Output the [X, Y] coordinate of the center of the cell containing the given text.  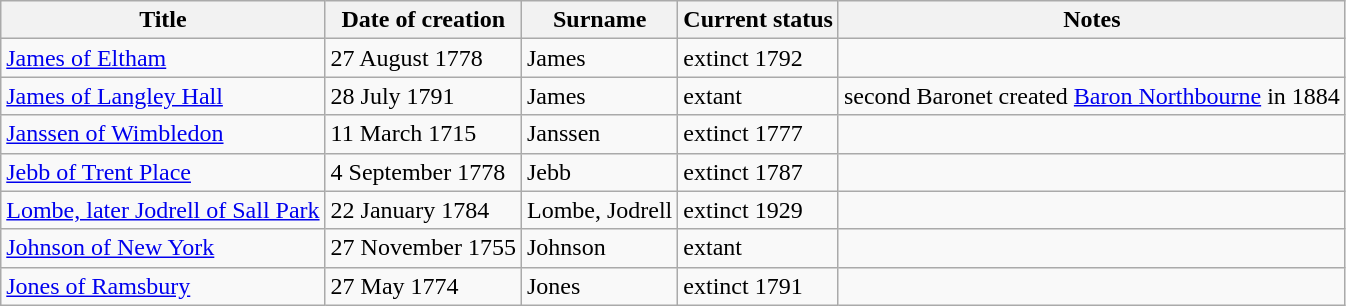
27 August 1778 [423, 58]
Jones [599, 286]
Jebb of Trent Place [163, 172]
extinct 1792 [758, 58]
extinct 1791 [758, 286]
Title [163, 20]
Johnson [599, 248]
James of Langley Hall [163, 96]
Surname [599, 20]
Notes [1092, 20]
Jones of Ramsbury [163, 286]
Lombe, later Jodrell of Sall Park [163, 210]
second Baronet created Baron Northbourne in 1884 [1092, 96]
Johnson of New York [163, 248]
Jebb [599, 172]
4 September 1778 [423, 172]
27 May 1774 [423, 286]
Current status [758, 20]
extinct 1777 [758, 134]
Date of creation [423, 20]
Lombe, Jodrell [599, 210]
11 March 1715 [423, 134]
27 November 1755 [423, 248]
22 January 1784 [423, 210]
28 July 1791 [423, 96]
Janssen of Wimbledon [163, 134]
extinct 1787 [758, 172]
James of Eltham [163, 58]
extinct 1929 [758, 210]
Janssen [599, 134]
